Return (x, y) of the center of cell containing provided text 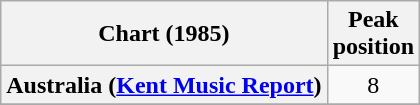
8 (373, 85)
Peakposition (373, 34)
Chart (1985) (164, 34)
Australia (Kent Music Report) (164, 85)
